Return the (x, y) coordinate for the center point of the cell that contains the specified text.  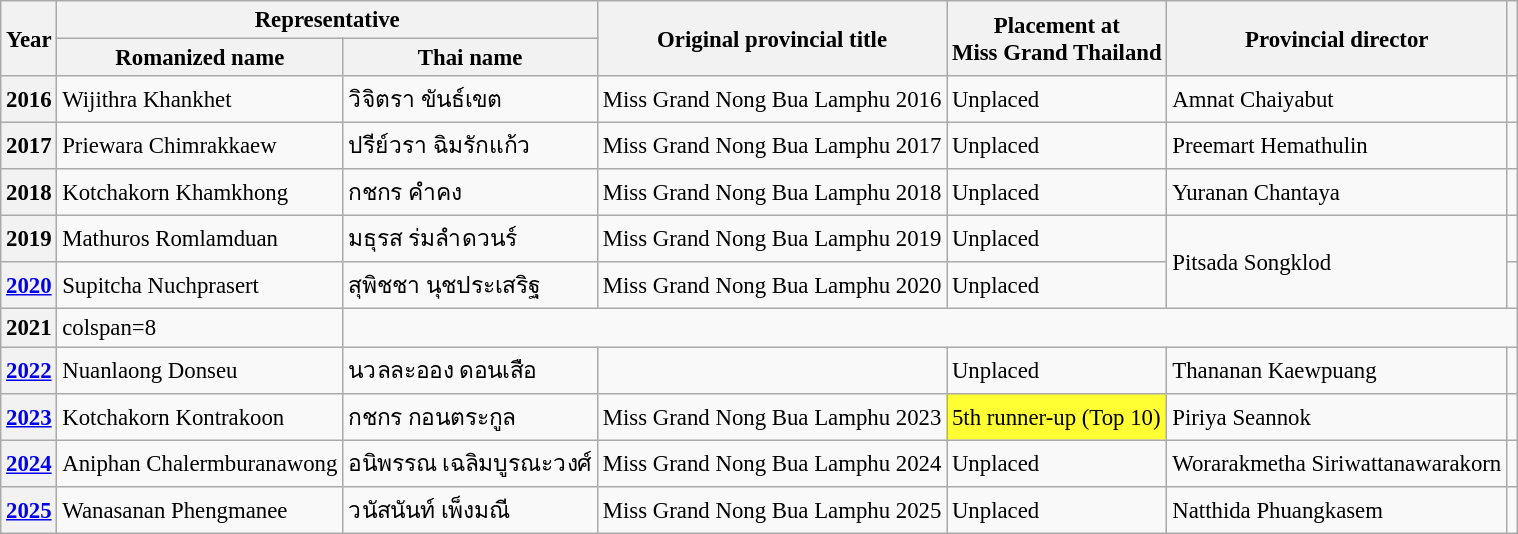
อนิพรรณ เฉลิมบูรณะวงศ์ (470, 464)
Miss Grand Nong Bua Lamphu 2019 (772, 240)
Original provincial title (772, 38)
Miss Grand Nong Bua Lamphu 2024 (772, 464)
Priewara Chimrakkaew (200, 146)
Mathuros Romlamduan (200, 240)
Preemart Hemathulin (1337, 146)
2017 (29, 146)
Miss Grand Nong Bua Lamphu 2016 (772, 100)
Kotchakorn Kontrakoon (200, 416)
2025 (29, 510)
Miss Grand Nong Bua Lamphu 2025 (772, 510)
2016 (29, 100)
วนัสนันท์ เพ็งมณี (470, 510)
Amnat Chaiyabut (1337, 100)
Aniphan Chalermburanawong (200, 464)
Thananan Kaewpuang (1337, 370)
2022 (29, 370)
มธุรส ร่มลำดวนร์ (470, 240)
2020 (29, 286)
Pitsada Songklod (1337, 262)
Piriya Seannok (1337, 416)
2024 (29, 464)
วิจิตรา ขันธ์เขต (470, 100)
ปรีย์วรา ฉิมรักแก้ว (470, 146)
5th runner-up (Top 10) (1057, 416)
2019 (29, 240)
Nuanlaong Donseu (200, 370)
กชกร คำคง (470, 192)
Miss Grand Nong Bua Lamphu 2020 (772, 286)
นวลละออง ดอนเสือ (470, 370)
Placement atMiss Grand Thailand (1057, 38)
Yuranan Chantaya (1337, 192)
Miss Grand Nong Bua Lamphu 2018 (772, 192)
Miss Grand Nong Bua Lamphu 2017 (772, 146)
2023 (29, 416)
Supitcha Nuchprasert (200, 286)
Wanasanan Phengmanee (200, 510)
2018 (29, 192)
Provincial director (1337, 38)
กชกร กอนตระกูล (470, 416)
Kotchakorn Khamkhong (200, 192)
Wijithra Khankhet (200, 100)
colspan=8 (200, 328)
Worarakmetha Siriwattanawarakorn (1337, 464)
Romanized name (200, 58)
Representative (328, 20)
Thai name (470, 58)
Natthida Phuangkasem (1337, 510)
2021 (29, 328)
สุพิชชา นุชประเสริฐ (470, 286)
Miss Grand Nong Bua Lamphu 2023 (772, 416)
Year (29, 38)
